Locate the cell with the specified text and output its [x, y] center coordinate. 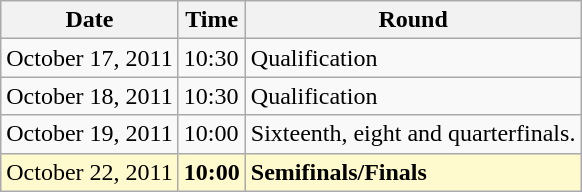
Round [413, 20]
October 18, 2011 [90, 96]
October 22, 2011 [90, 172]
Time [212, 20]
Semifinals/Finals [413, 172]
Sixteenth, eight and quarterfinals. [413, 134]
Date [90, 20]
October 19, 2011 [90, 134]
October 17, 2011 [90, 58]
